Locate the cell with the specified text and output its (X, Y) center coordinate. 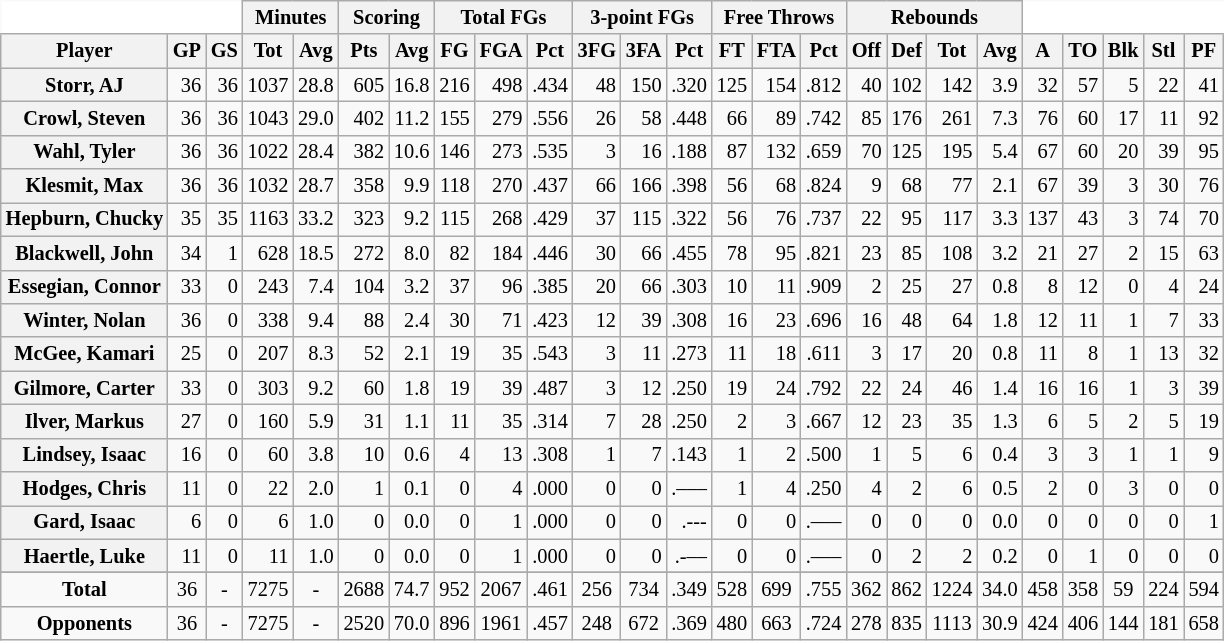
Hepburn, Chucky (84, 219)
1043 (268, 118)
16.8 (412, 85)
28.4 (316, 152)
952 (454, 589)
74.7 (412, 589)
7.3 (1000, 118)
Total (84, 589)
GP (187, 51)
658 (1204, 623)
.696 (824, 320)
71 (502, 320)
89 (776, 118)
132 (776, 152)
3.3 (1000, 219)
896 (454, 623)
Crowl, Steven (84, 118)
GS (224, 51)
1961 (502, 623)
Blackwell, John (84, 253)
154 (776, 85)
Essegian, Connor (84, 287)
A (1043, 51)
70.0 (412, 623)
628 (268, 253)
Klesmit, Max (84, 186)
Stl (1163, 51)
672 (644, 623)
279 (502, 118)
10.6 (412, 152)
5.9 (316, 421)
102 (907, 85)
41 (1204, 85)
Haertle, Luke (84, 556)
Total FGs (503, 17)
166 (644, 186)
.500 (824, 455)
.448 (688, 118)
1.3 (1000, 421)
Gilmore, Carter (84, 388)
181 (1163, 623)
2067 (502, 589)
480 (732, 623)
Winter, Nolan (84, 320)
155 (454, 118)
216 (454, 85)
.737 (824, 219)
.457 (550, 623)
57 (1083, 85)
64 (952, 320)
8.3 (316, 354)
1113 (952, 623)
362 (866, 589)
63 (1204, 253)
74 (1163, 219)
2688 (364, 589)
Gard, Isaac (84, 522)
92 (1204, 118)
FT (732, 51)
29.0 (316, 118)
150 (644, 85)
McGee, Kamari (84, 354)
1.4 (1000, 388)
28.7 (316, 186)
Ilver, Markus (84, 421)
3.8 (316, 455)
31 (364, 421)
FGA (502, 51)
424 (1043, 623)
835 (907, 623)
.385 (550, 287)
3FG (597, 51)
118 (454, 186)
Opponents (84, 623)
.369 (688, 623)
0.2 (1000, 556)
.535 (550, 152)
FG (454, 51)
195 (952, 152)
.909 (824, 287)
.724 (824, 623)
2.0 (316, 489)
3-point FGs (642, 17)
2.4 (412, 320)
15 (1163, 253)
28 (644, 421)
26 (597, 118)
.314 (550, 421)
Minutes (291, 17)
Blk (1123, 51)
323 (364, 219)
.303 (688, 287)
.487 (550, 388)
59 (1123, 589)
Off (866, 51)
PF (1204, 51)
.273 (688, 354)
Wahl, Tyler (84, 152)
96 (502, 287)
0.6 (412, 455)
Scoring (387, 17)
.429 (550, 219)
1022 (268, 152)
862 (907, 589)
117 (952, 219)
58 (644, 118)
.446 (550, 253)
9.9 (412, 186)
34 (187, 253)
256 (597, 589)
144 (1123, 623)
142 (952, 85)
.742 (824, 118)
3FA (644, 51)
270 (502, 186)
.434 (550, 85)
Rebounds (934, 17)
699 (776, 589)
.349 (688, 589)
82 (454, 253)
.423 (550, 320)
Player (84, 51)
28.8 (316, 85)
.824 (824, 186)
137 (1043, 219)
52 (364, 354)
.437 (550, 186)
.543 (550, 354)
272 (364, 253)
46 (952, 388)
.143 (688, 455)
268 (502, 219)
1224 (952, 589)
146 (454, 152)
176 (907, 118)
Free Throws (780, 17)
34.0 (1000, 589)
1037 (268, 85)
1032 (268, 186)
303 (268, 388)
605 (364, 85)
594 (1204, 589)
.611 (824, 354)
11.2 (412, 118)
Lindsey, Isaac (84, 455)
248 (597, 623)
.792 (824, 388)
.821 (824, 253)
.322 (688, 219)
Storr, AJ (84, 85)
663 (776, 623)
88 (364, 320)
498 (502, 85)
108 (952, 253)
30.9 (1000, 623)
224 (1163, 589)
.188 (688, 152)
207 (268, 354)
184 (502, 253)
402 (364, 118)
.--- (688, 522)
.320 (688, 85)
21 (1043, 253)
Hodges, Chris (84, 489)
160 (268, 421)
.667 (824, 421)
0.1 (412, 489)
.-–– (688, 556)
Def (907, 51)
406 (1083, 623)
338 (268, 320)
0.4 (1000, 455)
1.1 (412, 421)
5.4 (1000, 152)
Pts (364, 51)
7.4 (316, 287)
18.5 (316, 253)
18 (776, 354)
87 (732, 152)
.461 (550, 589)
278 (866, 623)
273 (502, 152)
43 (1083, 219)
528 (732, 589)
.755 (824, 589)
TO (1083, 51)
33.2 (316, 219)
8.0 (412, 253)
40 (866, 85)
458 (1043, 589)
78 (732, 253)
.659 (824, 152)
9.4 (316, 320)
.556 (550, 118)
1163 (268, 219)
243 (268, 287)
261 (952, 118)
3.9 (1000, 85)
.398 (688, 186)
FTA (776, 51)
0.5 (1000, 489)
2520 (364, 623)
.455 (688, 253)
.812 (824, 85)
104 (364, 287)
734 (644, 589)
77 (952, 186)
382 (364, 152)
